Output the [X, Y] coordinate of the center of the cell containing the given text.  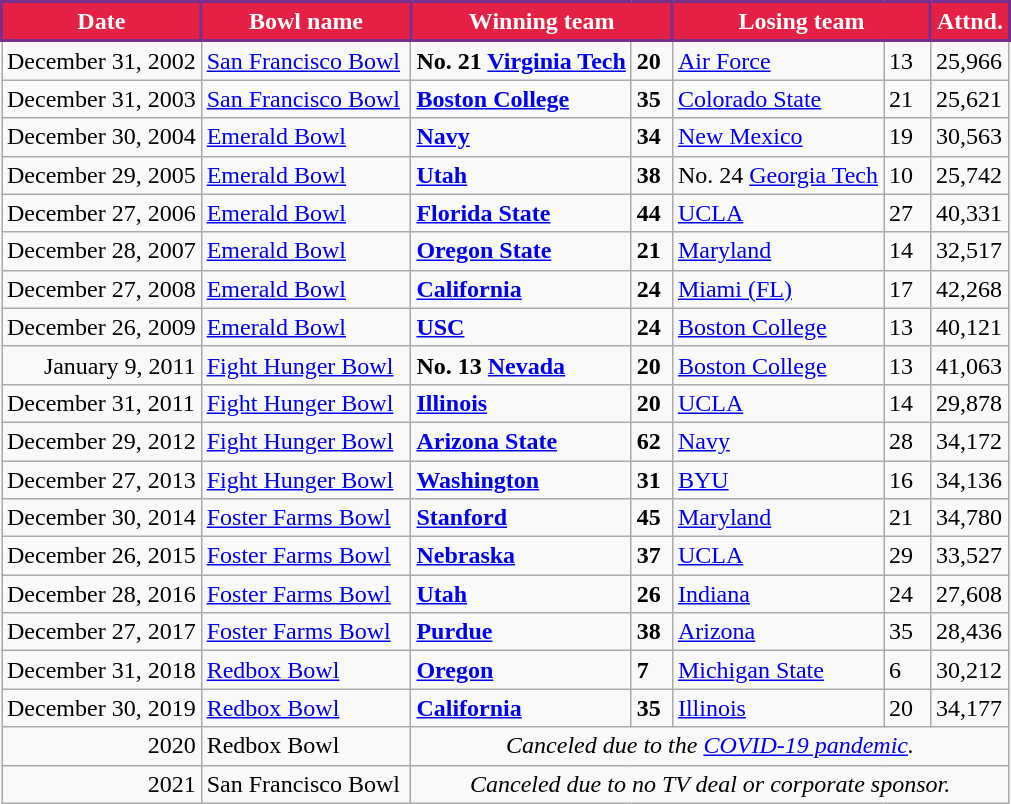
December 27, 2017 [102, 632]
42,268 [970, 289]
December 30, 2019 [102, 708]
BYU [778, 479]
34,780 [970, 518]
7 [652, 670]
December 29, 2005 [102, 175]
25,966 [970, 60]
31 [652, 479]
Florida State [521, 213]
34 [652, 137]
January 9, 2011 [102, 365]
30,212 [970, 670]
Stanford [521, 518]
Arizona State [521, 441]
34,172 [970, 441]
6 [908, 670]
Bowl name [306, 22]
62 [652, 441]
New Mexico [778, 137]
Washington [521, 479]
No. 21 Virginia Tech [521, 60]
40,331 [970, 213]
40,121 [970, 327]
Nebraska [521, 556]
December 27, 2006 [102, 213]
Canceled due to no TV deal or corporate sponsor. [710, 784]
December 31, 2003 [102, 99]
Winning team [542, 22]
32,517 [970, 251]
December 27, 2008 [102, 289]
Oregon [521, 670]
44 [652, 213]
Arizona [778, 632]
Canceled due to the COVID-19 pandemic. [710, 746]
Miami (FL) [778, 289]
December 29, 2012 [102, 441]
December 28, 2016 [102, 594]
30,563 [970, 137]
Michigan State [778, 670]
No. 13 Nevada [521, 365]
37 [652, 556]
16 [908, 479]
Losing team [801, 22]
Purdue [521, 632]
No. 24 Georgia Tech [778, 175]
USC [521, 327]
28,436 [970, 632]
Attnd. [970, 22]
29,878 [970, 403]
December 28, 2007 [102, 251]
Colorado State [778, 99]
25,621 [970, 99]
December 26, 2009 [102, 327]
27,608 [970, 594]
December 26, 2015 [102, 556]
19 [908, 137]
27 [908, 213]
Date [102, 22]
45 [652, 518]
10 [908, 175]
December 31, 2011 [102, 403]
December 30, 2014 [102, 518]
December 31, 2018 [102, 670]
December 27, 2013 [102, 479]
Oregon State [521, 251]
December 30, 2004 [102, 137]
26 [652, 594]
17 [908, 289]
25,742 [970, 175]
28 [908, 441]
December 31, 2002 [102, 60]
29 [908, 556]
2021 [102, 784]
34,177 [970, 708]
33,527 [970, 556]
41,063 [970, 365]
34,136 [970, 479]
2020 [102, 746]
Indiana [778, 594]
Air Force [778, 60]
